Capture the cell that displays the provided text and extract its (X, Y) central coordinate. 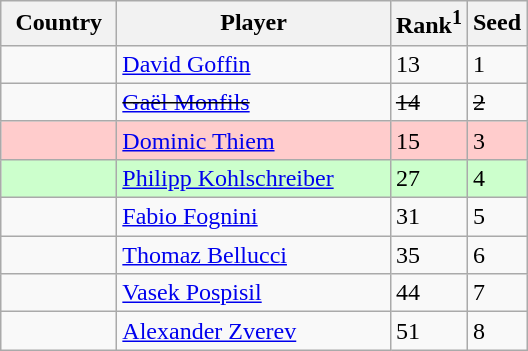
Country (59, 24)
Dominic Thiem (254, 140)
13 (428, 64)
Rank1 (428, 24)
27 (428, 178)
3 (496, 140)
Thomaz Bellucci (254, 255)
31 (428, 217)
Vasek Pospisil (254, 293)
Philipp Kohlschreiber (254, 178)
14 (428, 102)
Seed (496, 24)
6 (496, 255)
4 (496, 178)
15 (428, 140)
5 (496, 217)
Gaël Monfils (254, 102)
Alexander Zverev (254, 331)
1 (496, 64)
51 (428, 331)
Player (254, 24)
7 (496, 293)
Fabio Fognini (254, 217)
David Goffin (254, 64)
35 (428, 255)
44 (428, 293)
8 (496, 331)
2 (496, 102)
